Return the (x, y) coordinate for the center point of the cell that contains the specified text.  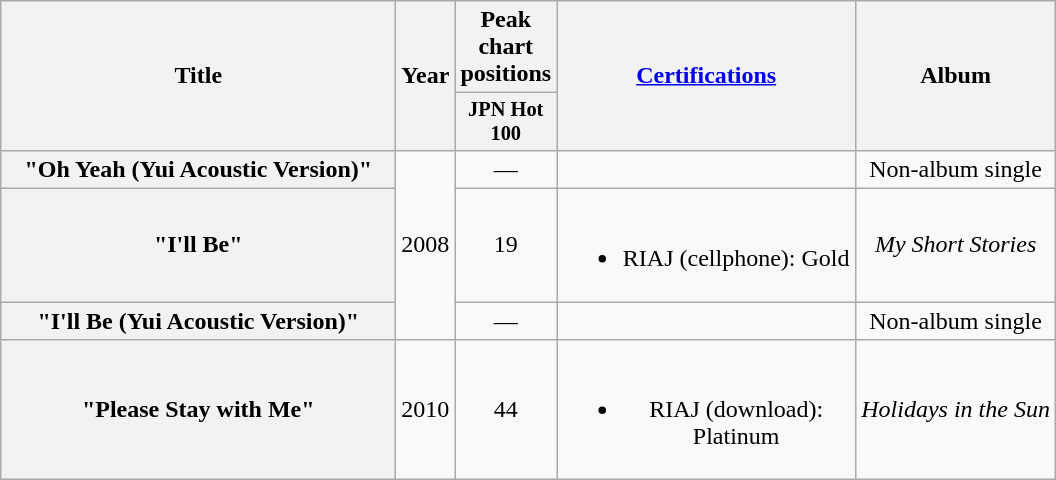
Title (198, 76)
Year (426, 76)
2008 (426, 244)
Peak chart positions (506, 47)
Holidays in the Sun (956, 410)
"Oh Yeah (Yui Acoustic Version)" (198, 169)
RIAJ (cellphone): Gold (706, 246)
Album (956, 76)
"I'll Be (Yui Acoustic Version)" (198, 321)
44 (506, 410)
"Please Stay with Me" (198, 410)
2010 (426, 410)
JPN Hot 100 (506, 122)
19 (506, 246)
My Short Stories (956, 246)
"I'll Be" (198, 246)
Certifications (706, 76)
RIAJ (download): Platinum (706, 410)
